Detect which cell encompasses the target text, then output its (X, Y) center coordinate. 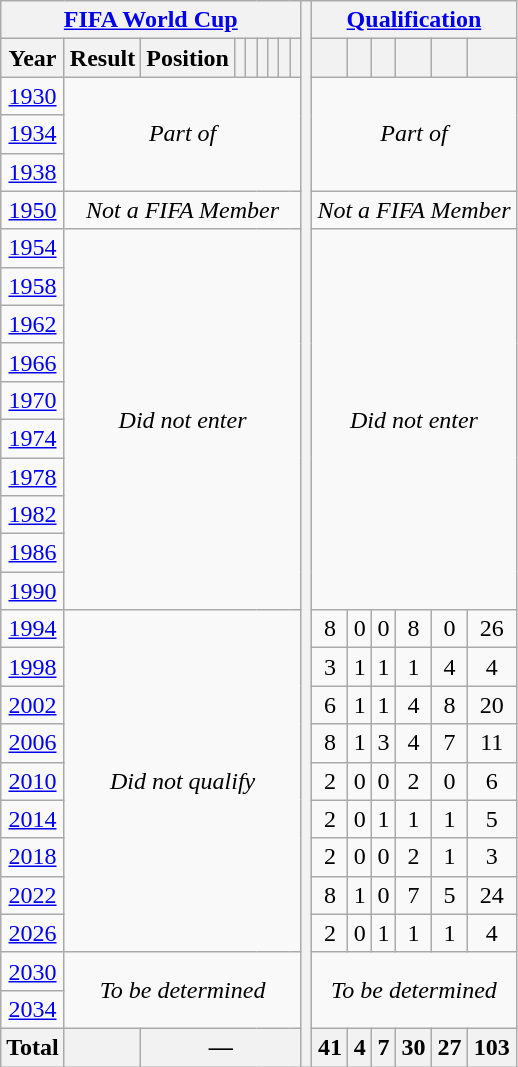
1978 (33, 477)
FIFA World Cup (151, 20)
1986 (33, 553)
1970 (33, 400)
2034 (33, 1009)
1966 (33, 362)
1930 (33, 96)
1998 (33, 667)
1954 (33, 248)
1958 (33, 286)
11 (492, 743)
20 (492, 705)
2010 (33, 781)
41 (330, 1047)
30 (413, 1047)
1990 (33, 591)
27 (449, 1047)
Did not qualify (182, 782)
24 (492, 895)
2014 (33, 819)
Qualification (414, 20)
1950 (33, 210)
2002 (33, 705)
1994 (33, 629)
— (221, 1047)
2030 (33, 971)
1938 (33, 172)
2018 (33, 857)
1974 (33, 438)
Year (33, 58)
2026 (33, 933)
2006 (33, 743)
26 (492, 629)
1982 (33, 515)
2022 (33, 895)
Total (33, 1047)
Result (102, 58)
1934 (33, 134)
Position (188, 58)
103 (492, 1047)
1962 (33, 324)
